Return the [x, y] coordinate for the center point of the cell that contains the specified text.  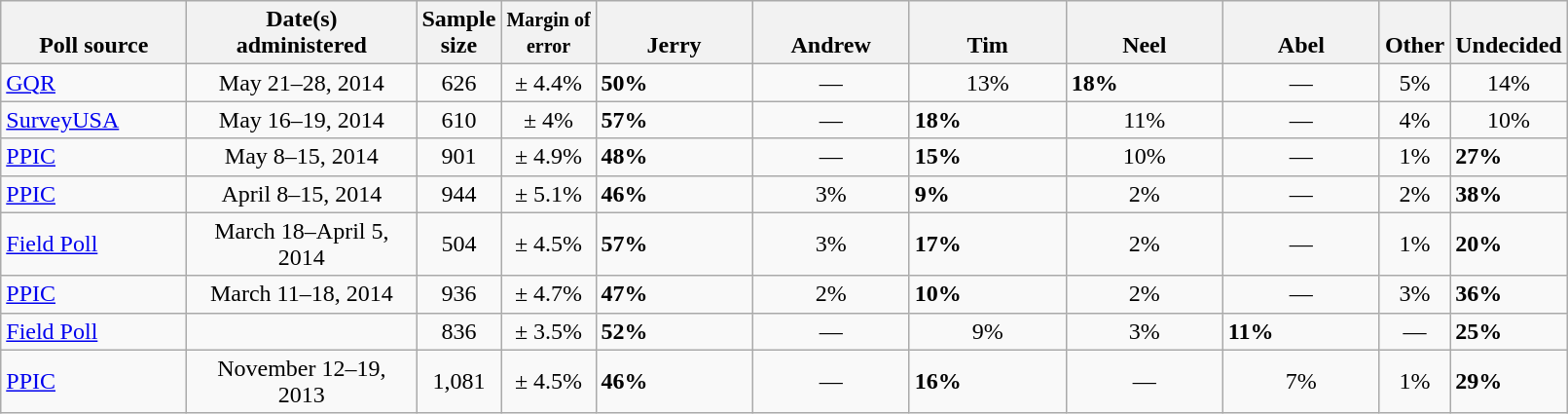
27% [1509, 157]
626 [459, 83]
14% [1509, 83]
52% [674, 331]
504 [459, 244]
Samplesize [459, 33]
38% [1509, 194]
± 5.1% [549, 194]
13% [987, 83]
17% [987, 244]
SurveyUSA [93, 120]
± 4.4% [549, 83]
1,081 [459, 382]
15% [987, 157]
Margin oferror [549, 33]
November 12–19, 2013 [302, 382]
5% [1414, 83]
16% [987, 382]
± 4% [549, 120]
36% [1509, 294]
April 8–15, 2014 [302, 194]
Date(s)administered [302, 33]
Undecided [1509, 33]
610 [459, 120]
50% [674, 83]
836 [459, 331]
Jerry [674, 33]
4% [1414, 120]
Andrew [831, 33]
May 21–28, 2014 [302, 83]
± 3.5% [549, 331]
48% [674, 157]
May 16–19, 2014 [302, 120]
Tim [987, 33]
May 8–15, 2014 [302, 157]
± 4.9% [549, 157]
936 [459, 294]
20% [1509, 244]
Poll source [93, 33]
25% [1509, 331]
March 11–18, 2014 [302, 294]
Other [1414, 33]
29% [1509, 382]
± 4.7% [549, 294]
7% [1300, 382]
Abel [1300, 33]
March 18–April 5, 2014 [302, 244]
901 [459, 157]
47% [674, 294]
Neel [1145, 33]
944 [459, 194]
GQR [93, 83]
